Locate the cell with the specified text and output its [x, y] center coordinate. 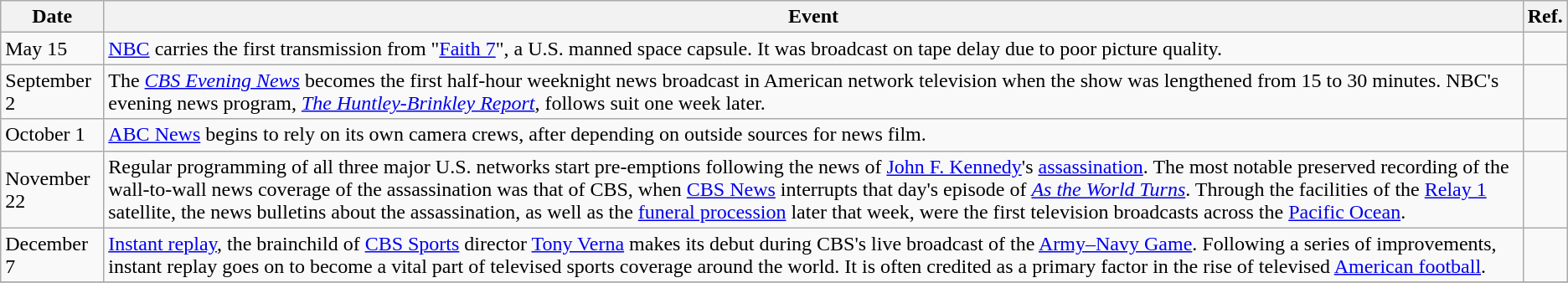
December 7 [52, 255]
ABC News begins to rely on its own camera crews, after depending on outside sources for news film. [813, 135]
November 22 [52, 189]
Date [52, 17]
May 15 [52, 49]
Event [813, 17]
October 1 [52, 135]
Ref. [1545, 17]
September 2 [52, 92]
NBC carries the first transmission from "Faith 7", a U.S. manned space capsule. It was broadcast on tape delay due to poor picture quality. [813, 49]
